Extract the (x, y) coordinate from the center of the cell holding the provided text.  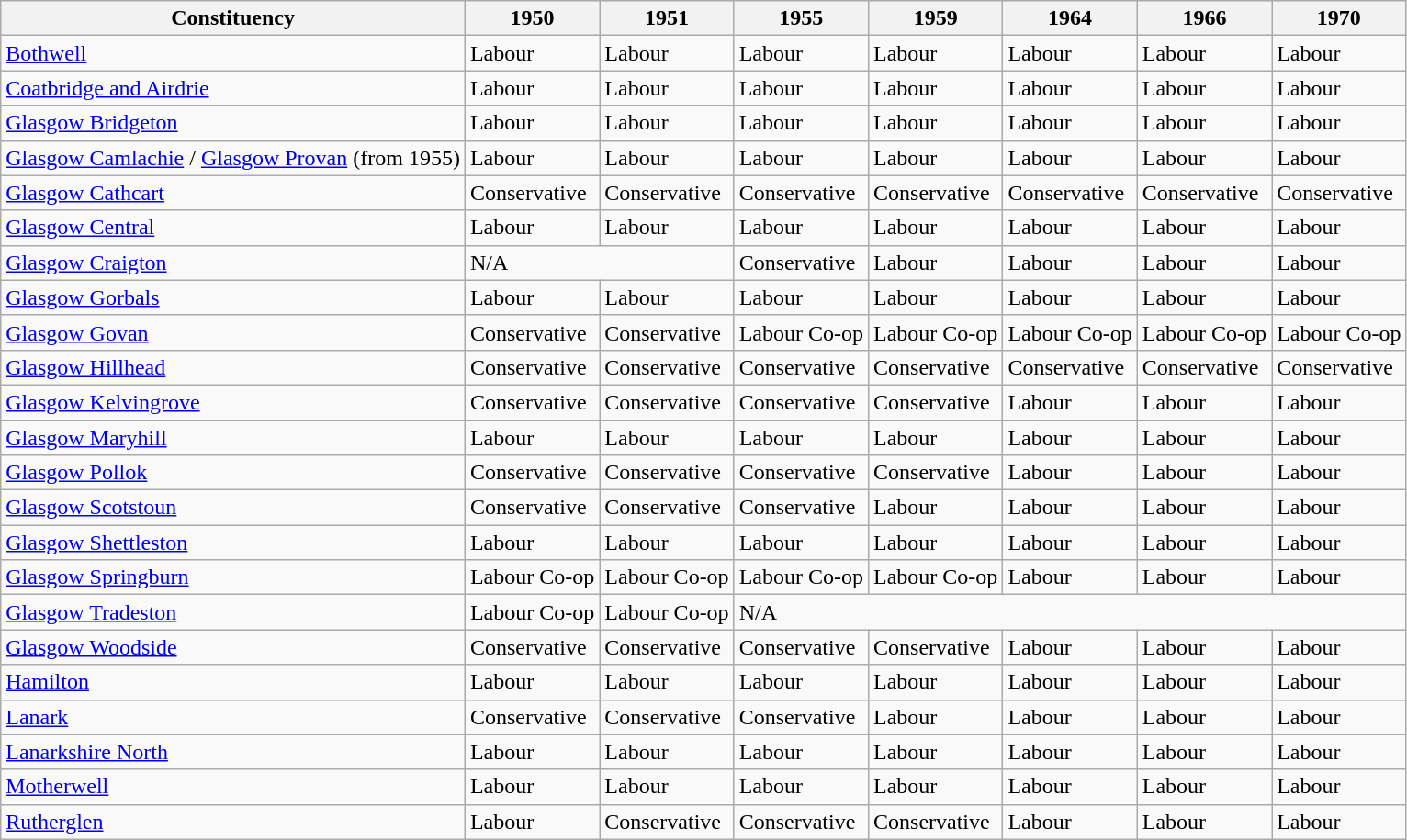
1966 (1204, 18)
Glasgow Woodside (233, 647)
Glasgow Gorbals (233, 297)
Glasgow Govan (233, 332)
1959 (936, 18)
Glasgow Maryhill (233, 438)
Glasgow Hillhead (233, 367)
Glasgow Shettleston (233, 543)
Lanark (233, 717)
Glasgow Central (233, 228)
Coatbridge and Airdrie (233, 88)
Glasgow Cathcart (233, 193)
1951 (667, 18)
Motherwell (233, 787)
Lanarkshire North (233, 752)
Glasgow Pollok (233, 473)
Glasgow Bridgeton (233, 123)
1970 (1339, 18)
1955 (801, 18)
Rutherglen (233, 822)
Glasgow Camlachie / Glasgow Provan (from 1955) (233, 158)
Glasgow Scotstoun (233, 508)
Bothwell (233, 53)
Hamilton (233, 682)
Constituency (233, 18)
Glasgow Kelvingrove (233, 402)
1964 (1070, 18)
Glasgow Craigton (233, 263)
Glasgow Springburn (233, 577)
1950 (532, 18)
Glasgow Tradeston (233, 612)
